Return (x, y) of the center of cell containing provided text 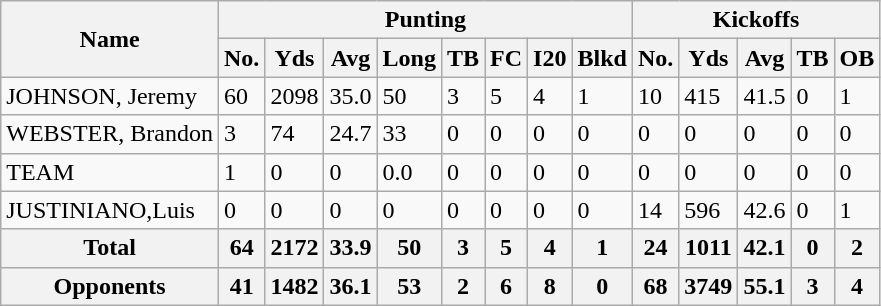
14 (655, 210)
10 (655, 96)
2172 (294, 248)
JOHNSON, Jeremy (110, 96)
Punting (425, 20)
3749 (708, 286)
68 (655, 286)
42.1 (764, 248)
33.9 (350, 248)
6 (506, 286)
2098 (294, 96)
596 (708, 210)
36.1 (350, 286)
TEAM (110, 172)
41 (241, 286)
415 (708, 96)
55.1 (764, 286)
Name (110, 39)
Opponents (110, 286)
0.0 (409, 172)
Blkd (602, 58)
53 (409, 286)
I20 (550, 58)
24 (655, 248)
64 (241, 248)
41.5 (764, 96)
OB (857, 58)
Long (409, 58)
24.7 (350, 134)
FC (506, 58)
74 (294, 134)
35.0 (350, 96)
JUSTINIANO,Luis (110, 210)
1482 (294, 286)
60 (241, 96)
Total (110, 248)
Kickoffs (756, 20)
WEBSTER, Brandon (110, 134)
8 (550, 286)
1011 (708, 248)
33 (409, 134)
42.6 (764, 210)
